For the text-containing cell, return its midpoint in [x, y] coordinate format. 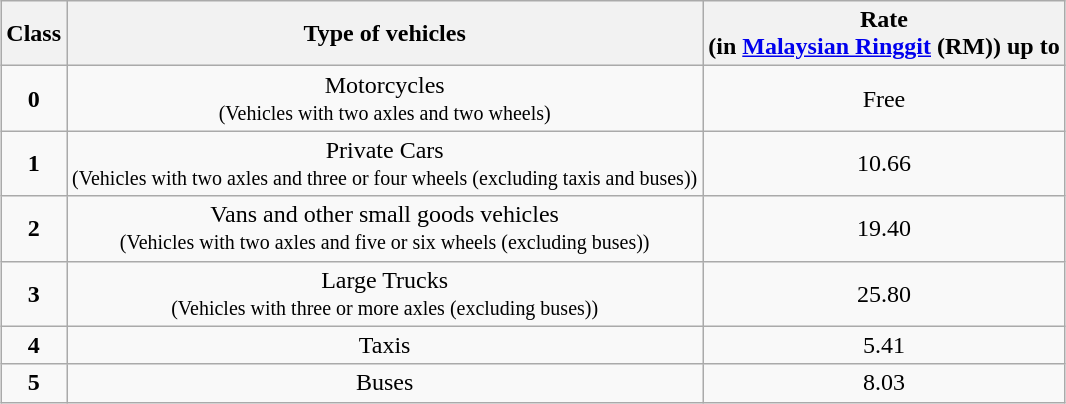
5.41 [884, 345]
2 [34, 228]
Taxis [385, 345]
Type of vehicles [385, 34]
Vans and other small goods vehicles(Vehicles with two axles and five or six wheels (excluding buses)) [385, 228]
Buses [385, 383]
Free [884, 98]
10.66 [884, 164]
Large Trucks(Vehicles with three or more axles (excluding buses)) [385, 294]
19.40 [884, 228]
5 [34, 383]
Motorcycles(Vehicles with two axles and two wheels) [385, 98]
3 [34, 294]
4 [34, 345]
Private Cars(Vehicles with two axles and three or four wheels (excluding taxis and buses)) [385, 164]
1 [34, 164]
Rate(in Malaysian Ringgit (RM)) up to [884, 34]
25.80 [884, 294]
8.03 [884, 383]
0 [34, 98]
Class [34, 34]
